Scan for the cell matching the given text and deliver its [x, y] coordinate at center. 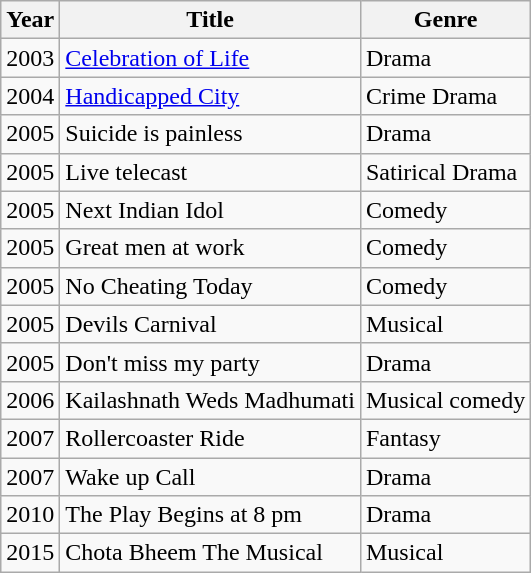
2010 [30, 515]
2004 [30, 96]
Live telecast [210, 172]
The Play Begins at 8 pm [210, 515]
2006 [30, 400]
Musical comedy [445, 400]
Celebration of Life [210, 58]
Kailashnath Weds Madhumati [210, 400]
Fantasy [445, 438]
Suicide is painless [210, 134]
Year [30, 20]
Great men at work [210, 248]
2003 [30, 58]
Devils Carnival [210, 324]
Handicapped City [210, 96]
No Cheating Today [210, 286]
Satirical Drama [445, 172]
Wake up Call [210, 477]
2015 [30, 553]
Title [210, 20]
Crime Drama [445, 96]
Don't miss my party [210, 362]
Chota Bheem The Musical [210, 553]
Next Indian Idol [210, 210]
Genre [445, 20]
Rollercoaster Ride [210, 438]
